Identify which cell holds the provided text, then report its (x, y) central coordinate. 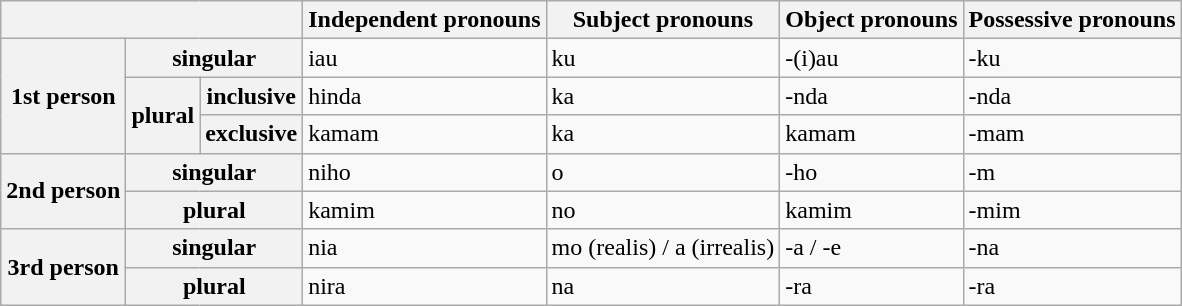
na (663, 286)
-ku (1072, 58)
iau (424, 58)
-ho (872, 172)
nira (424, 286)
inclusive (252, 96)
1st person (64, 96)
Subject pronouns (663, 20)
Possessive pronouns (1072, 20)
Object pronouns (872, 20)
-na (1072, 248)
o (663, 172)
3rd person (64, 267)
-mam (1072, 134)
-(i)au (872, 58)
hinda (424, 96)
exclusive (252, 134)
-m (1072, 172)
-mim (1072, 210)
niho (424, 172)
2nd person (64, 191)
-a / -e (872, 248)
mo (realis) / a (irrealis) (663, 248)
ku (663, 58)
nia (424, 248)
Independent pronouns (424, 20)
no (663, 210)
